Output the [X, Y] coordinate of the center of the cell containing the given text.  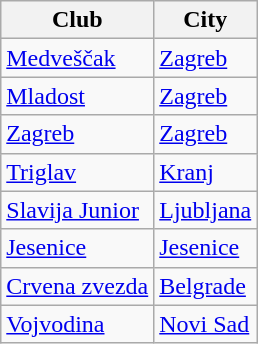
City [206, 20]
Novi Sad [206, 324]
Triglav [78, 172]
Crvena zvezda [78, 286]
Mladost [78, 96]
Belgrade [206, 286]
Kranj [206, 172]
Slavija Junior [78, 210]
Club [78, 20]
Medveščak [78, 58]
Ljubljana [206, 210]
Vojvodina [78, 324]
